Search for the cell housing the specified text and yield its (X, Y) center coordinate. 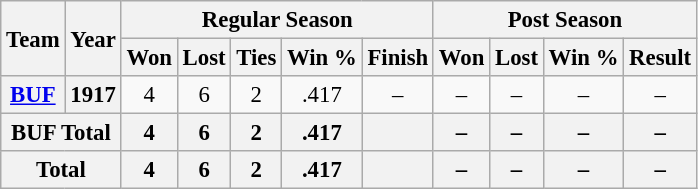
BUF Total (61, 133)
Finish (398, 58)
Ties (256, 58)
Regular Season (277, 20)
Post Season (564, 20)
1917 (93, 95)
Year (93, 38)
Result (660, 58)
Total (61, 170)
BUF (33, 95)
Team (33, 38)
